Search for the cell housing the specified text and yield its (X, Y) center coordinate. 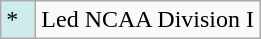
Led NCAA Division I (148, 20)
* (18, 20)
